Detect which cell encompasses the target text, then output its [x, y] center coordinate. 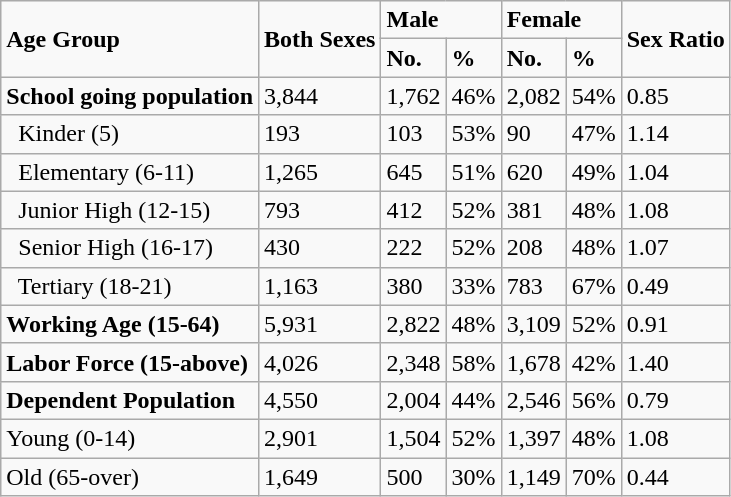
Sex Ratio [676, 39]
2,082 [534, 96]
1,163 [320, 286]
90 [534, 134]
412 [414, 210]
Working Age (15-64) [130, 324]
Old (65-over) [130, 477]
4,026 [320, 362]
1,504 [414, 438]
Male [441, 20]
Tertiary (18-21) [130, 286]
2,546 [534, 400]
1.07 [676, 248]
42% [594, 362]
30% [474, 477]
783 [534, 286]
1,678 [534, 362]
Elementary (6-11) [130, 172]
Dependent Population [130, 400]
47% [594, 134]
School going population [130, 96]
193 [320, 134]
0.49 [676, 286]
1,149 [534, 477]
0.79 [676, 400]
381 [534, 210]
2,822 [414, 324]
430 [320, 248]
2,348 [414, 362]
620 [534, 172]
645 [414, 172]
Kinder (5) [130, 134]
Junior High (12-15) [130, 210]
0.91 [676, 324]
70% [594, 477]
2,901 [320, 438]
33% [474, 286]
1,265 [320, 172]
54% [594, 96]
53% [474, 134]
2,004 [414, 400]
44% [474, 400]
56% [594, 400]
4,550 [320, 400]
Labor Force (15-above) [130, 362]
793 [320, 210]
1.40 [676, 362]
67% [594, 286]
1,649 [320, 477]
Young (0-14) [130, 438]
46% [474, 96]
51% [474, 172]
1,762 [414, 96]
Senior High (16-17) [130, 248]
3,844 [320, 96]
380 [414, 286]
Both Sexes [320, 39]
58% [474, 362]
0.44 [676, 477]
Female [561, 20]
0.85 [676, 96]
1.14 [676, 134]
1.04 [676, 172]
Age Group [130, 39]
208 [534, 248]
3,109 [534, 324]
103 [414, 134]
500 [414, 477]
1,397 [534, 438]
5,931 [320, 324]
222 [414, 248]
49% [594, 172]
